Scan for the cell matching the given text and deliver its [X, Y] coordinate at center. 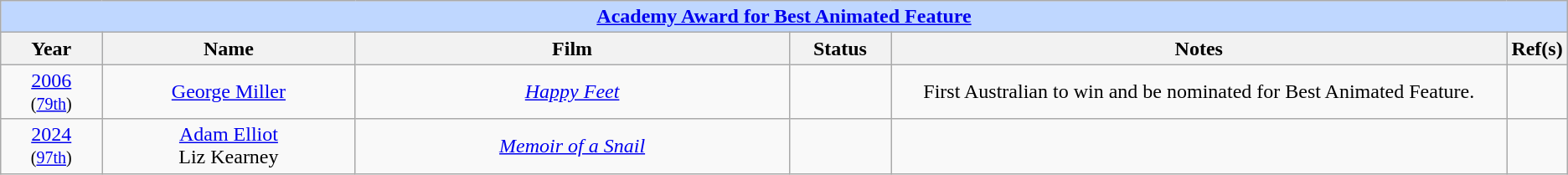
Name [229, 49]
Academy Award for Best Animated Feature [784, 17]
2024(97th) [52, 146]
First Australian to win and be nominated for Best Animated Feature. [1199, 92]
Film [572, 49]
2006(79th) [52, 92]
Happy Feet [572, 92]
George Miller [229, 92]
Status [840, 49]
Ref(s) [1537, 49]
Notes [1199, 49]
Year [52, 49]
Memoir of a Snail [572, 146]
Adam ElliotLiz Kearney [229, 146]
